From the cell containing the given text, extract its center point as [x, y] coordinate. 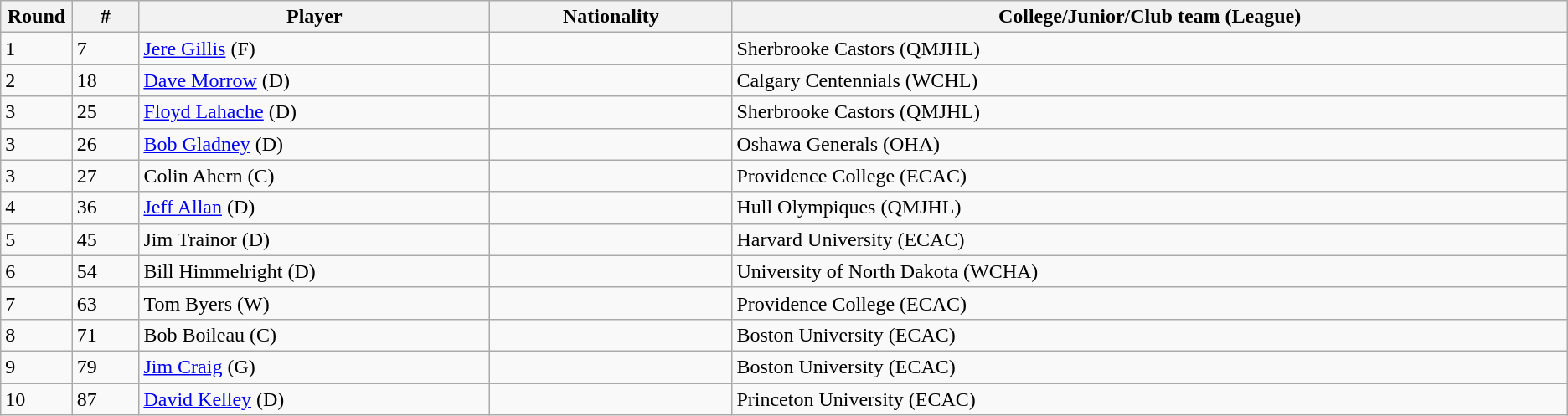
2 [37, 80]
54 [106, 271]
18 [106, 80]
Bob Boileau (C) [315, 335]
79 [106, 367]
Princeton University (ECAC) [1149, 399]
8 [37, 335]
Player [315, 17]
# [106, 17]
Dave Morrow (D) [315, 80]
4 [37, 208]
Bob Gladney (D) [315, 144]
Jim Trainor (D) [315, 239]
College/Junior/Club team (League) [1149, 17]
45 [106, 239]
36 [106, 208]
25 [106, 112]
Oshawa Generals (OHA) [1149, 144]
Hull Olympiques (QMJHL) [1149, 208]
Calgary Centennials (WCHL) [1149, 80]
Round [37, 17]
10 [37, 399]
Bill Himmelright (D) [315, 271]
1 [37, 49]
71 [106, 335]
27 [106, 176]
Tom Byers (W) [315, 303]
Colin Ahern (C) [315, 176]
Jere Gillis (F) [315, 49]
Floyd Lahache (D) [315, 112]
87 [106, 399]
9 [37, 367]
University of North Dakota (WCHA) [1149, 271]
63 [106, 303]
Jeff Allan (D) [315, 208]
Harvard University (ECAC) [1149, 239]
David Kelley (D) [315, 399]
26 [106, 144]
5 [37, 239]
Nationality [611, 17]
Jim Craig (G) [315, 367]
6 [37, 271]
